Extract the (x, y) coordinate from the center of the cell holding the provided text.  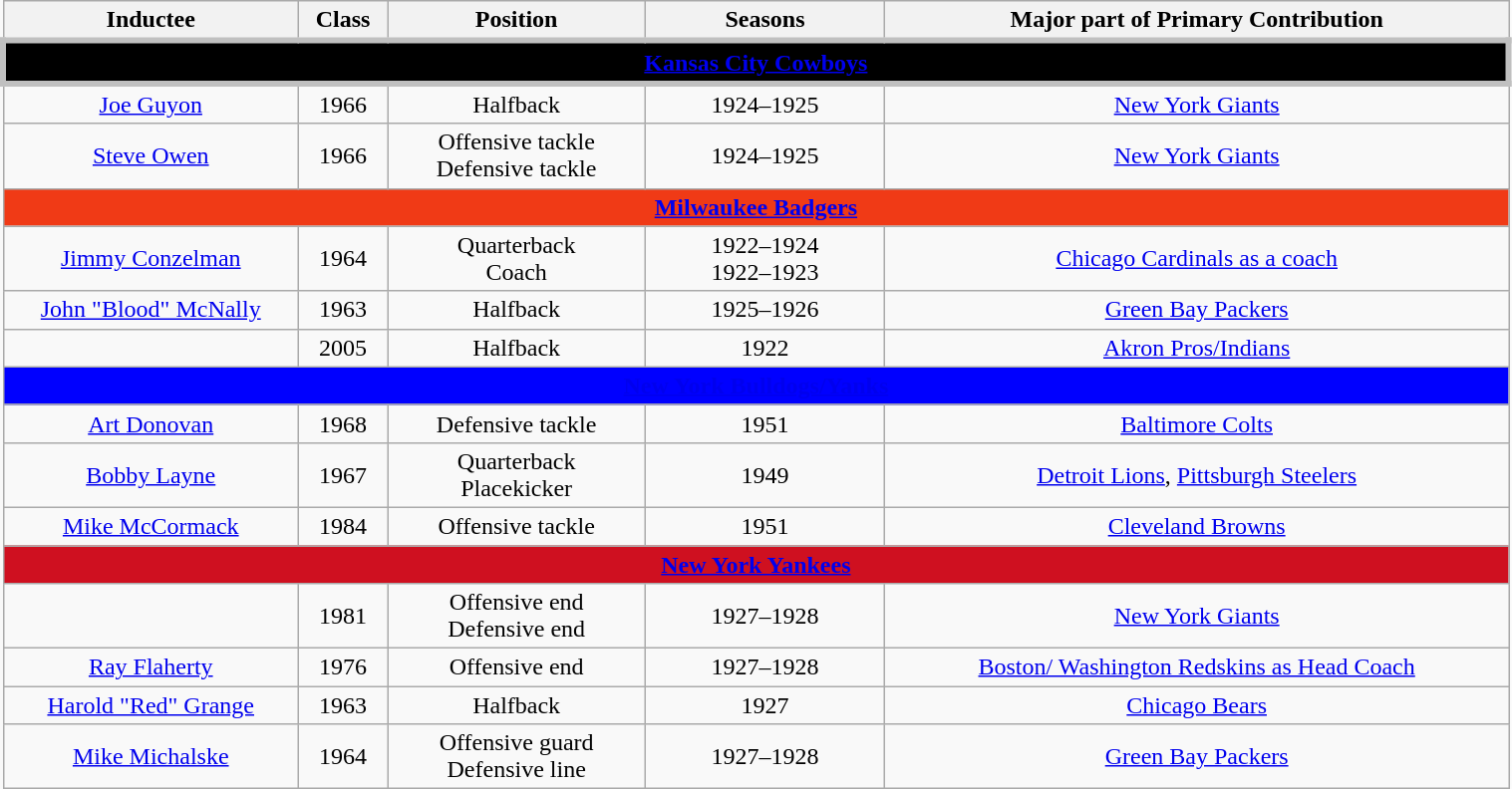
2005 (343, 348)
Defensive tackle (516, 423)
Offensive guardDefensive line (516, 757)
1927 (765, 705)
New York Yankees (756, 565)
Major part of Primary Contribution (1197, 21)
Boston/ Washington Redskins as Head Coach (1197, 667)
Offensive tackleDefensive tackle (516, 155)
1967 (343, 474)
Quarterback Placekicker (516, 474)
Offensive end Defensive end (516, 616)
Seasons (765, 21)
1922–19241922–1923 (765, 259)
Mike Michalske (151, 757)
Kansas City Cowboys (756, 62)
Cleveland Browns (1197, 526)
1949 (765, 474)
Chicago Bears (1197, 705)
Mike McCormack (151, 526)
1968 (343, 423)
1981 (343, 616)
Steve Owen (151, 155)
Baltimore Colts (1197, 423)
Jimmy Conzelman (151, 259)
Position (516, 21)
Bobby Layne (151, 474)
Harold "Red" Grange (151, 705)
Inductee (151, 21)
Chicago Cardinals as a coach (1197, 259)
1976 (343, 667)
Joe Guyon (151, 104)
1984 (343, 526)
Ray Flaherty (151, 667)
QuarterbackCoach (516, 259)
New York Bulldogs/Yanks (756, 386)
Offensive end (516, 667)
Art Donovan (151, 423)
1925–1926 (765, 310)
Class (343, 21)
John "Blood" McNally (151, 310)
1922 (765, 348)
Akron Pros/Indians (1197, 348)
Detroit Lions, Pittsburgh Steelers (1197, 474)
Milwaukee Badgers (756, 207)
Offensive tackle (516, 526)
